Provide the (x, y) coordinate of the cell's center where the given text is located.  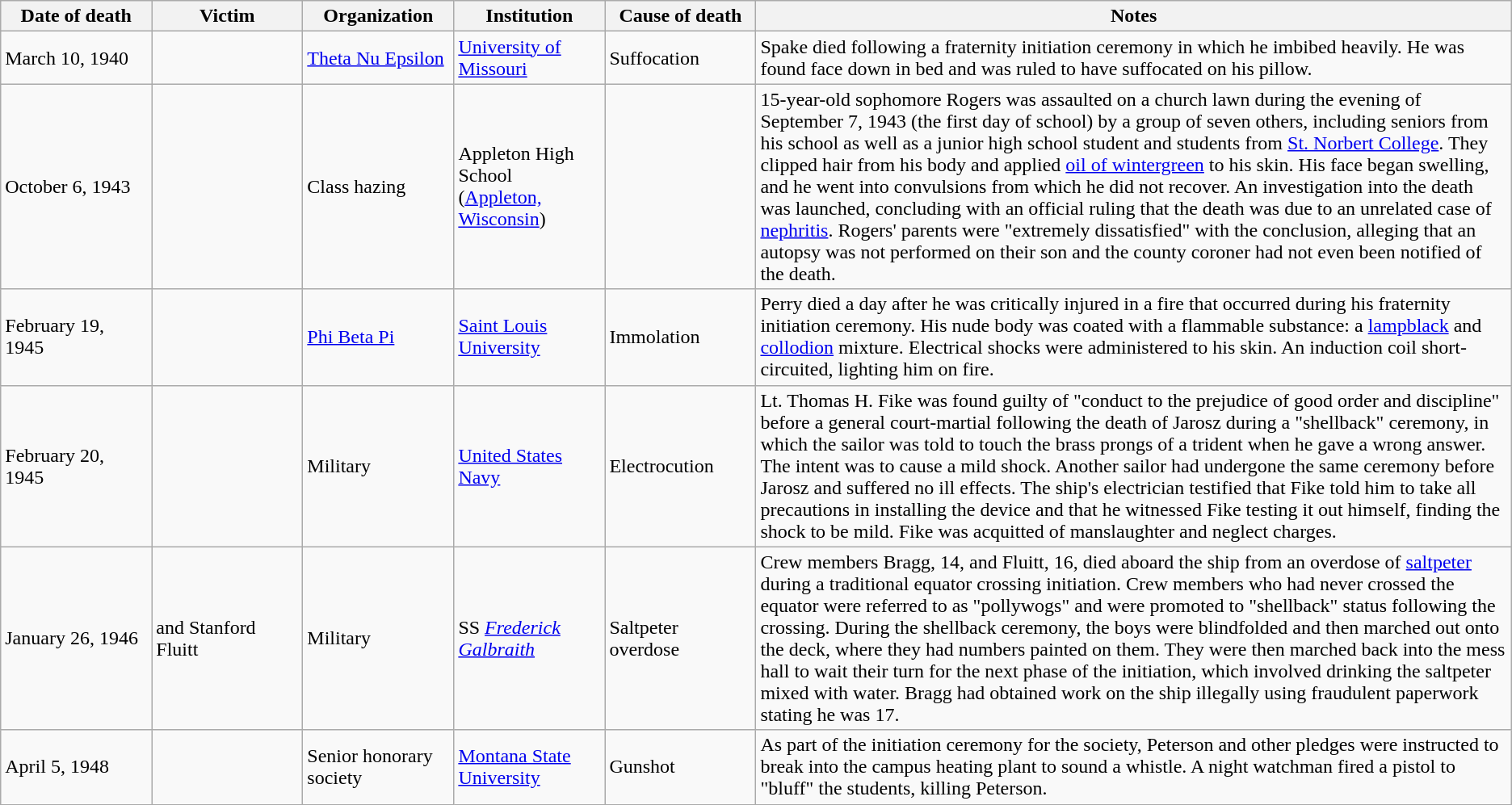
Electrocution (680, 466)
Theta Nu Epsilon (378, 58)
Montana State University (530, 767)
March 10, 1940 (76, 58)
United States Navy (530, 466)
October 6, 1943 (76, 187)
Saint Louis University (530, 338)
Saltpeter overdose (680, 638)
January 26, 1946 (76, 638)
Cause of death (680, 16)
and Stanford Fluitt (228, 638)
SS Frederick Galbraith (530, 638)
Date of death (76, 16)
Victim (228, 16)
Class hazing (378, 187)
Organization (378, 16)
Institution (530, 16)
Notes (1134, 16)
Suffocation (680, 58)
April 5, 1948 (76, 767)
February 20, 1945 (76, 466)
February 19, 1945 (76, 338)
Appleton High School(Appleton, Wisconsin) (530, 187)
Senior honorary society (378, 767)
Gunshot (680, 767)
University of Missouri (530, 58)
Phi Beta Pi (378, 338)
Immolation (680, 338)
